Locate the cell with the specified text and output its (X, Y) center coordinate. 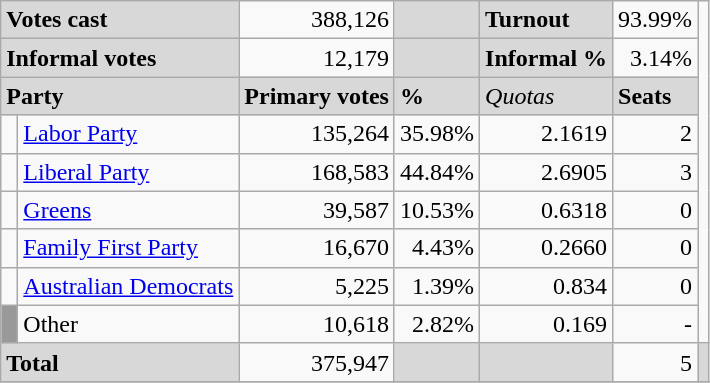
Family First Party (128, 248)
% (436, 96)
0.6318 (546, 210)
Informal % (546, 58)
5,225 (317, 286)
0.2660 (546, 248)
Total (120, 362)
35.98% (436, 134)
Quotas (546, 96)
2.6905 (546, 172)
- (656, 324)
10,618 (317, 324)
44.84% (436, 172)
3 (656, 172)
135,264 (317, 134)
4.43% (436, 248)
2 (656, 134)
Liberal Party (128, 172)
375,947 (317, 362)
Party (120, 96)
2.82% (436, 324)
10.53% (436, 210)
3.14% (656, 58)
5 (656, 362)
93.99% (656, 20)
39,587 (317, 210)
Other (128, 324)
Australian Democrats (128, 286)
2.1619 (546, 134)
Labor Party (128, 134)
1.39% (436, 286)
388,126 (317, 20)
Primary votes (317, 96)
16,670 (317, 248)
Seats (656, 96)
0.834 (546, 286)
Informal votes (120, 58)
Turnout (546, 20)
0.169 (546, 324)
Votes cast (120, 20)
Greens (128, 210)
12,179 (317, 58)
168,583 (317, 172)
